Capture the cell that displays the provided text and extract its [X, Y] central coordinate. 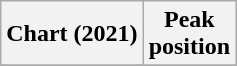
Chart (2021) [72, 34]
Peak position [189, 34]
